Search for the cell housing the specified text and yield its (x, y) center coordinate. 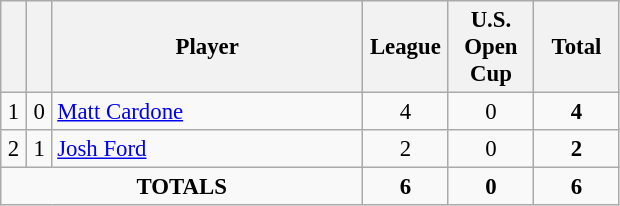
Total (577, 47)
Josh Ford (208, 149)
League (406, 47)
TOTALS (182, 187)
Player (208, 47)
Matt Cardone (208, 112)
U.S. Open Cup (491, 47)
